Detect which cell encompasses the target text, then output its (X, Y) center coordinate. 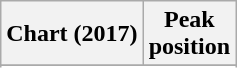
Peakposition (189, 34)
Chart (2017) (72, 34)
